Scan for the cell matching the given text and deliver its (x, y) coordinate at center. 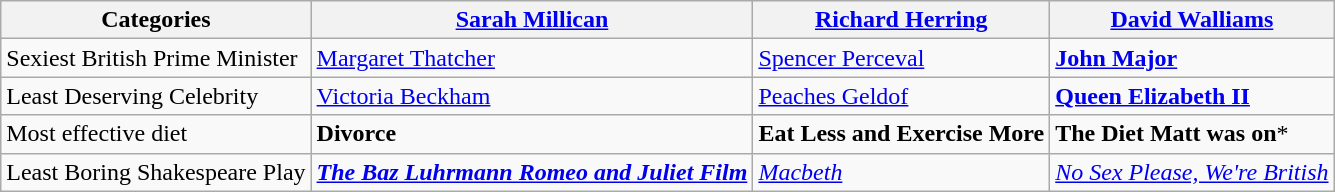
Sarah Millican (532, 20)
The Baz Luhrmann Romeo and Juliet Film (532, 172)
Eat Less and Exercise More (902, 134)
The Diet Matt was on* (1192, 134)
Sexiest British Prime Minister (156, 58)
Margaret Thatcher (532, 58)
Macbeth (902, 172)
Richard Herring (902, 20)
David Walliams (1192, 20)
Categories (156, 20)
Least Deserving Celebrity (156, 96)
Divorce (532, 134)
Spencer Perceval (902, 58)
John Major (1192, 58)
Peaches Geldof (902, 96)
Least Boring Shakespeare Play (156, 172)
Most effective diet (156, 134)
No Sex Please, We're British (1192, 172)
Queen Elizabeth II (1192, 96)
Victoria Beckham (532, 96)
